For the text-containing cell, return its midpoint in (X, Y) coordinate format. 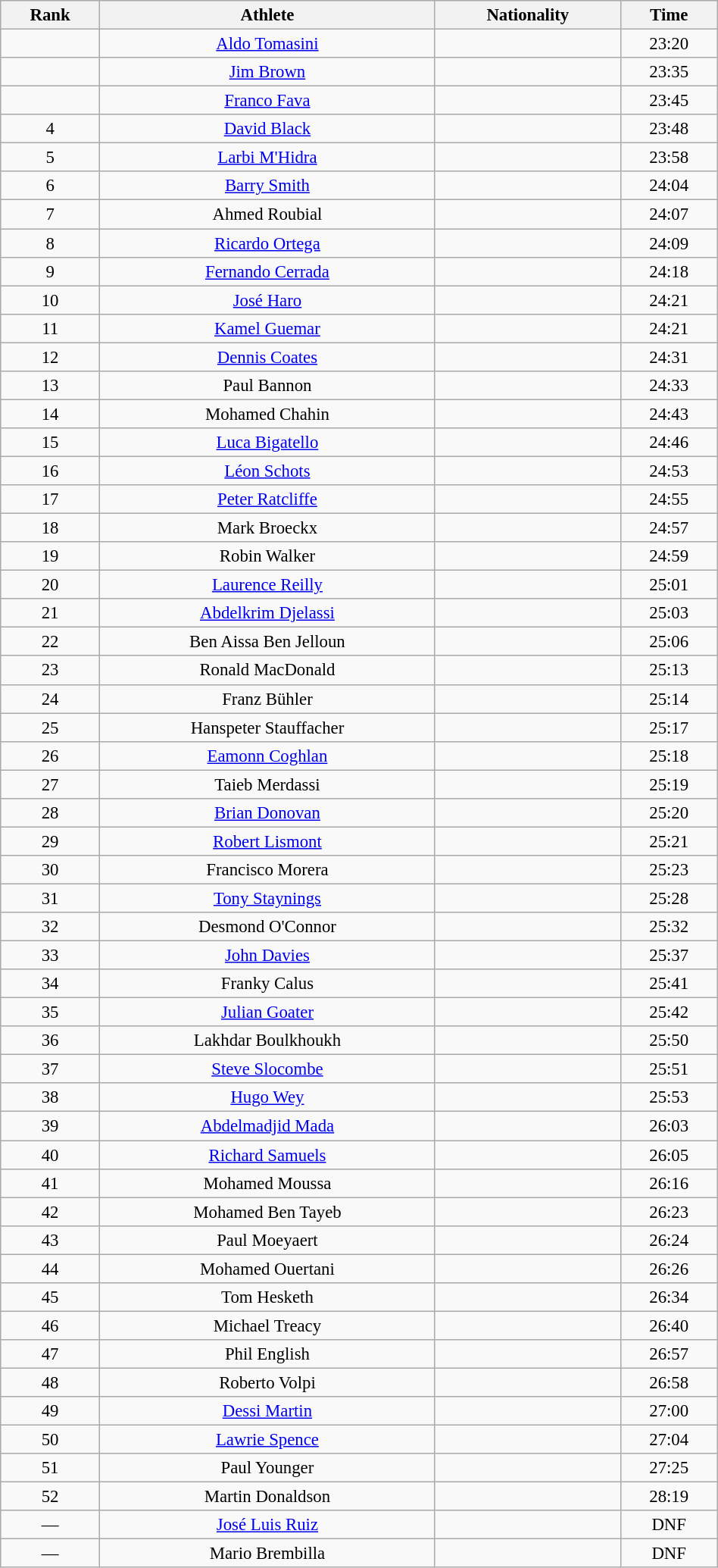
25:37 (669, 956)
24:53 (669, 471)
25:42 (669, 1012)
25:13 (669, 671)
42 (50, 1212)
Roberto Volpi (267, 1382)
Paul Younger (267, 1468)
5 (50, 158)
Fernando Cerrada (267, 271)
25:41 (669, 984)
48 (50, 1382)
Ricardo Ortega (267, 243)
José Haro (267, 300)
25:32 (669, 927)
24:43 (669, 414)
Mario Brembilla (267, 1554)
24:59 (669, 556)
Tom Hesketh (267, 1297)
Mark Broeckx (267, 528)
25:14 (669, 699)
25:03 (669, 613)
26:24 (669, 1240)
Paul Bannon (267, 386)
25:19 (669, 784)
25:53 (669, 1098)
Kamel Guemar (267, 328)
24:07 (669, 214)
45 (50, 1297)
Steve Slocombe (267, 1069)
24:57 (669, 528)
49 (50, 1411)
20 (50, 585)
14 (50, 414)
Michael Treacy (267, 1325)
8 (50, 243)
26:40 (669, 1325)
Ronald MacDonald (267, 671)
40 (50, 1155)
25:23 (669, 870)
Martin Donaldson (267, 1497)
Richard Samuels (267, 1155)
Time (669, 15)
6 (50, 186)
Rank (50, 15)
32 (50, 927)
Brian Donovan (267, 813)
27:25 (669, 1468)
25:18 (669, 756)
26:16 (669, 1183)
24:18 (669, 271)
Robert Lismont (267, 841)
Taieb Merdassi (267, 784)
Lawrie Spence (267, 1440)
23:45 (669, 101)
25:06 (669, 642)
Hanspeter Stauffacher (267, 728)
24:33 (669, 386)
Laurence Reilly (267, 585)
19 (50, 556)
7 (50, 214)
27 (50, 784)
33 (50, 956)
25:21 (669, 841)
Luca Bigatello (267, 443)
Larbi M'Hidra (267, 158)
Barry Smith (267, 186)
Jim Brown (267, 72)
28 (50, 813)
24:55 (669, 499)
25:28 (669, 898)
16 (50, 471)
Hugo Wey (267, 1098)
39 (50, 1126)
23 (50, 671)
Mohamed Ben Tayeb (267, 1212)
25:20 (669, 813)
23:20 (669, 44)
10 (50, 300)
26 (50, 756)
18 (50, 528)
13 (50, 386)
38 (50, 1098)
Robin Walker (267, 556)
24 (50, 699)
Franky Calus (267, 984)
Mohamed Moussa (267, 1183)
26:23 (669, 1212)
12 (50, 357)
51 (50, 1468)
25:17 (669, 728)
Lakhdar Boulkhoukh (267, 1041)
47 (50, 1354)
15 (50, 443)
Franz Bühler (267, 699)
Abdelkrim Djelassi (267, 613)
9 (50, 271)
24:09 (669, 243)
26:26 (669, 1269)
11 (50, 328)
4 (50, 129)
35 (50, 1012)
24:46 (669, 443)
Mohamed Chahin (267, 414)
34 (50, 984)
52 (50, 1497)
44 (50, 1269)
Aldo Tomasini (267, 44)
Peter Ratcliffe (267, 499)
22 (50, 642)
25:01 (669, 585)
50 (50, 1440)
24:04 (669, 186)
Nationality (527, 15)
29 (50, 841)
43 (50, 1240)
25 (50, 728)
26:58 (669, 1382)
37 (50, 1069)
Julian Goater (267, 1012)
John Davies (267, 956)
41 (50, 1183)
Ben Aissa Ben Jelloun (267, 642)
25:50 (669, 1041)
Phil English (267, 1354)
24:31 (669, 357)
28:19 (669, 1497)
36 (50, 1041)
Francisco Morera (267, 870)
Tony Staynings (267, 898)
Desmond O'Connor (267, 927)
Dennis Coates (267, 357)
26:05 (669, 1155)
Franco Fava (267, 101)
27:00 (669, 1411)
25:51 (669, 1069)
Dessi Martin (267, 1411)
Mohamed Ouertani (267, 1269)
Abdelmadjid Mada (267, 1126)
23:35 (669, 72)
30 (50, 870)
Ahmed Roubial (267, 214)
José Luis Ruiz (267, 1525)
31 (50, 898)
17 (50, 499)
26:34 (669, 1297)
46 (50, 1325)
David Black (267, 129)
Léon Schots (267, 471)
26:03 (669, 1126)
Eamonn Coghlan (267, 756)
Athlete (267, 15)
27:04 (669, 1440)
23:48 (669, 129)
26:57 (669, 1354)
21 (50, 613)
Paul Moeyaert (267, 1240)
23:58 (669, 158)
